From the cell containing the given text, extract its center point as (X, Y) coordinate. 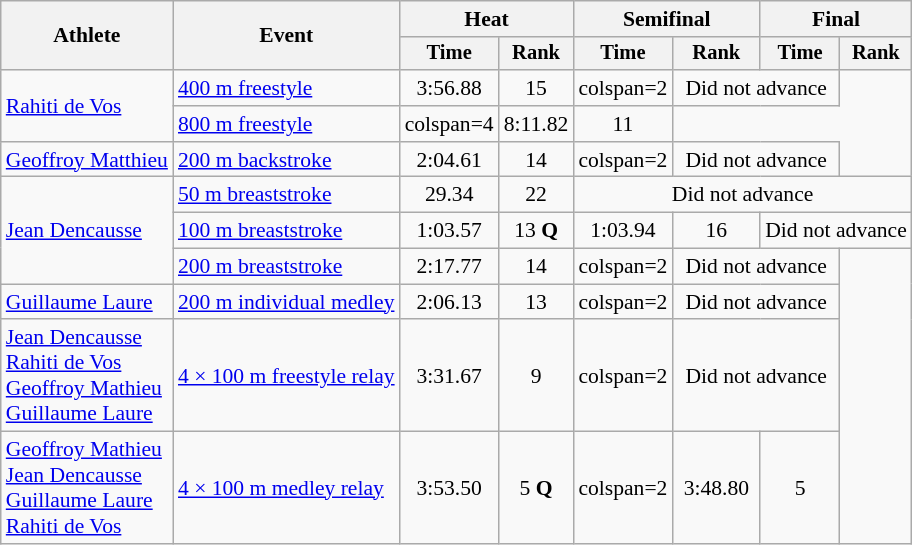
400 m freestyle (286, 88)
8:11.82 (536, 124)
Semifinal (666, 19)
3:53.50 (450, 488)
Jean Dencausse (87, 230)
4 × 100 m freestyle relay (286, 376)
11 (622, 124)
Athlete (87, 36)
800 m freestyle (286, 124)
Final (836, 19)
Geoffroy Matthieu (87, 160)
200 m individual medley (286, 302)
9 (536, 376)
5 Q (536, 488)
Heat (487, 19)
13 Q (536, 231)
1:03.57 (450, 231)
5 (800, 488)
50 m breaststroke (286, 195)
3:48.80 (716, 488)
2:04.61 (450, 160)
3:56.88 (450, 88)
200 m backstroke (286, 160)
Geoffroy MathieuJean DencausseGuillaume LaureRahiti de Vos (87, 488)
200 m breaststroke (286, 267)
3:31.67 (450, 376)
colspan=4 (450, 124)
16 (716, 231)
2:06.13 (450, 302)
4 × 100 m medley relay (286, 488)
2:17.77 (450, 267)
29.34 (450, 195)
13 (536, 302)
Event (286, 36)
22 (536, 195)
Guillaume Laure (87, 302)
Rahiti de Vos (87, 106)
100 m breaststroke (286, 231)
1:03.94 (622, 231)
Jean DencausseRahiti de VosGeoffroy MathieuGuillaume Laure (87, 376)
15 (536, 88)
